Pinpoint the cell where the given text exists, returning its [X, Y] midpoint coordinate. 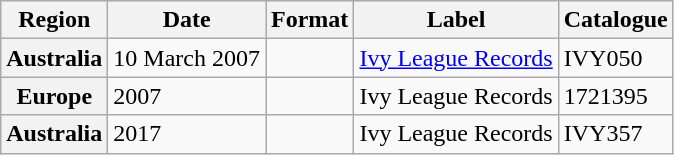
Region [54, 20]
Europe [54, 96]
Catalogue [616, 20]
Label [456, 20]
IVY050 [616, 58]
IVY357 [616, 134]
2017 [187, 134]
10 March 2007 [187, 58]
Date [187, 20]
2007 [187, 96]
1721395 [616, 96]
Format [310, 20]
